Output the [x, y] coordinate of the center of the cell containing the given text.  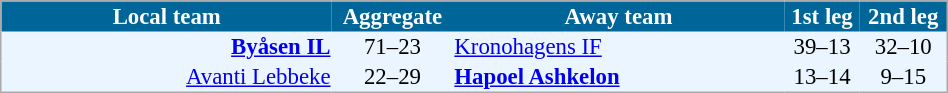
Hapoel Ashkelon [618, 77]
39–13 [822, 47]
Byåsen IL [166, 47]
71–23 [392, 47]
32–10 [904, 47]
Away team [618, 16]
13–14 [822, 77]
Aggregate [392, 16]
22–29 [392, 77]
Avanti Lebbeke [166, 77]
Local team [166, 16]
9–15 [904, 77]
2nd leg [904, 16]
Kronohagens IF [618, 47]
1st leg [822, 16]
